Pinpoint the cell where the given text exists, returning its (X, Y) midpoint coordinate. 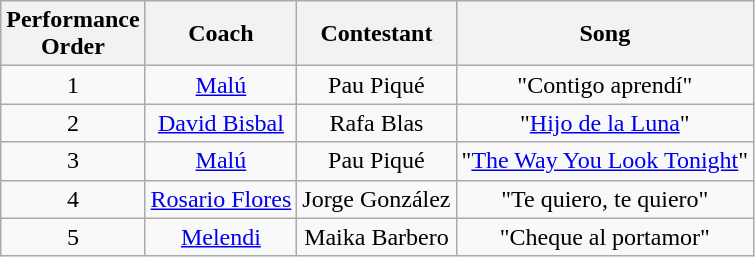
Maika Barbero (376, 237)
Contestant (376, 34)
David Bisbal (221, 123)
Melendi (221, 237)
Jorge González (376, 199)
Rosario Flores (221, 199)
Performance Order (73, 34)
Song (605, 34)
"Hijo de la Luna" (605, 123)
"Cheque al portamor" (605, 237)
3 (73, 161)
2 (73, 123)
1 (73, 85)
4 (73, 199)
5 (73, 237)
Rafa Blas (376, 123)
"Contigo aprendí" (605, 85)
"Te quiero, te quiero" (605, 199)
"The Way You Look Tonight" (605, 161)
Coach (221, 34)
